Determine the [X, Y] coordinate at the center of the cell enclosing the given text.  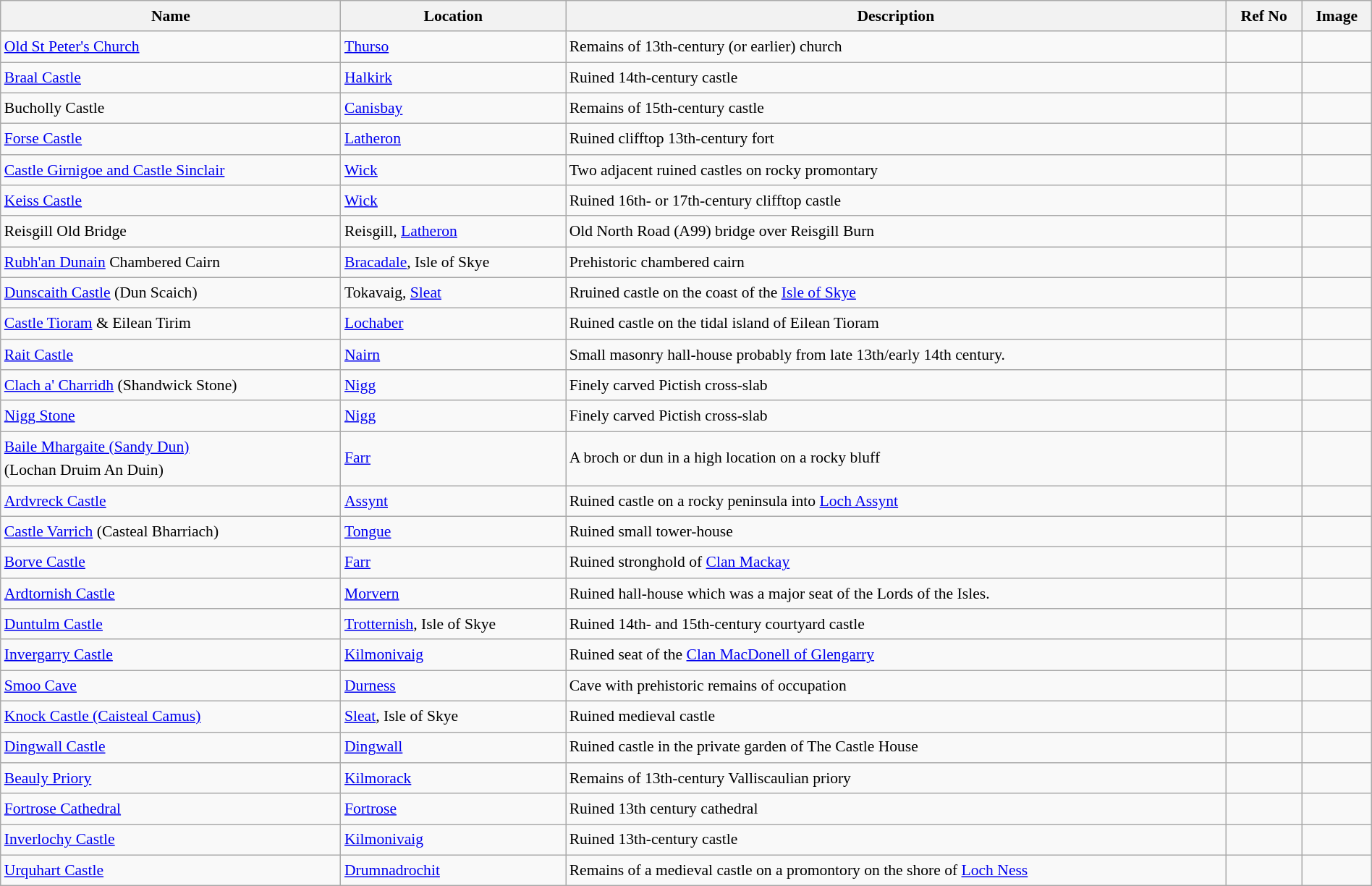
Old St Peter's Church [171, 48]
Forse Castle [171, 139]
Cave with prehistoric remains of occupation [896, 686]
Latheron [453, 139]
Name [171, 16]
Ref No [1263, 16]
Nigg Stone [171, 417]
Trotternish, Isle of Skye [453, 624]
Baile Mhargaite (Sandy Dun)(Lochan Druim An Duin) [171, 459]
Durness [453, 686]
Halkirk [453, 78]
Beauly Priory [171, 779]
Castle Tioram & Eilean Tirim [171, 324]
Inverlochy Castle [171, 840]
Ardtornish Castle [171, 594]
Rruined castle on the coast of the Isle of Skye [896, 294]
A broch or dun in a high location on a rocky bluff [896, 459]
Ruined 16th- or 17th-century clifftop castle [896, 201]
Remains of 13th-century (or earlier) church [896, 48]
Ruined 13th-century castle [896, 840]
Duntulm Castle [171, 624]
Old North Road (A99) bridge over Reisgill Burn [896, 232]
Tokavaig, Sleat [453, 294]
Ruined 14th- and 15th-century courtyard castle [896, 624]
Ruined castle on a rocky peninsula into Loch Assynt [896, 501]
Reisgill Old Bridge [171, 232]
Castle Girnigoe and Castle Sinclair [171, 171]
Bucholly Castle [171, 109]
Description [896, 16]
Ruined 13th century cathedral [896, 809]
Morvern [453, 594]
Fortrose [453, 809]
Ruined 14th-century castle [896, 78]
Rubh'an Dunain Chambered Cairn [171, 262]
Lochaber [453, 324]
Keiss Castle [171, 201]
Location [453, 16]
Ruined clifftop 13th-century fort [896, 139]
Ardvreck Castle [171, 501]
Braal Castle [171, 78]
Sleat, Isle of Skye [453, 717]
Dingwall [453, 747]
Thurso [453, 48]
Two adjacent ruined castles on rocky promontary [896, 171]
Dingwall Castle [171, 747]
Ruined castle in the private garden of The Castle House [896, 747]
Ruined castle on the tidal island of Eilean Tioram [896, 324]
Remains of 13th-century Valliscaulian priory [896, 779]
Remains of 15th-century castle [896, 109]
Castle Varrich (Casteal Bharriach) [171, 533]
Ruined stronghold of Clan Mackay [896, 563]
Smoo Cave [171, 686]
Knock Castle (Caisteal Camus) [171, 717]
Prehistoric chambered cairn [896, 262]
Invergarry Castle [171, 656]
Ruined medieval castle [896, 717]
Assynt [453, 501]
Kilmorack [453, 779]
Canisbay [453, 109]
Small masonry hall-house probably from late 13th/early 14th century. [896, 355]
Ruined small tower-house [896, 533]
Drumnadrochit [453, 870]
Urquhart Castle [171, 870]
Image [1337, 16]
Borve Castle [171, 563]
Fortrose Cathedral [171, 809]
Rait Castle [171, 355]
Remains of a medieval castle on a promontory on the shore of Loch Ness [896, 870]
Tongue [453, 533]
Ruined seat of the Clan MacDonell of Glengarry [896, 656]
Bracadale, Isle of Skye [453, 262]
Ruined hall-house which was a major seat of the Lords of the Isles. [896, 594]
Nairn [453, 355]
Dunscaith Castle (Dun Scaich) [171, 294]
Reisgill, Latheron [453, 232]
Clach a' Charridh (Shandwick Stone) [171, 385]
